Capture the cell that displays the provided text and extract its [x, y] central coordinate. 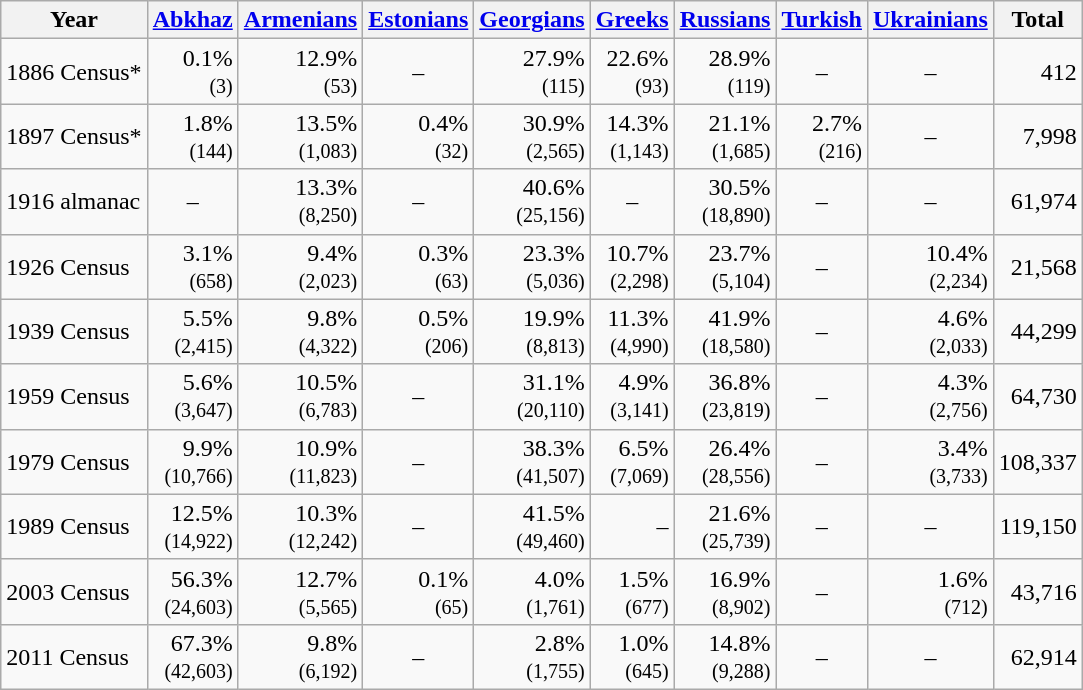
13.5%(1,083) [300, 136]
108,337 [1038, 462]
0.1%(3) [192, 72]
412 [1038, 72]
27.9%(115) [532, 72]
Ukrainians [930, 20]
10.9%(11,823) [300, 462]
1.6%(712) [930, 592]
4.0%(1,761) [532, 592]
67.3%(42,603) [192, 656]
1989 Census [74, 526]
41.9%(18,580) [725, 332]
1979 Census [74, 462]
40.6%(25,156) [532, 202]
2.7%(216) [822, 136]
1916 almanac [74, 202]
4.6%(2,033) [930, 332]
30.5%(18,890) [725, 202]
Georgians [532, 20]
56.3%(24,603) [192, 592]
Abkhaz [192, 20]
9.8%(6,192) [300, 656]
3.4%(3,733) [930, 462]
4.3%(2,756) [930, 396]
9.4%(2,023) [300, 266]
Year [74, 20]
10.3%(12,242) [300, 526]
1.0%(645) [632, 656]
0.3%(63) [418, 266]
4.9%(3,141) [632, 396]
1.8%(144) [192, 136]
12.7%(5,565) [300, 592]
1959 Census [74, 396]
23.3%(5,036) [532, 266]
19.9%(8,813) [532, 332]
Armenians [300, 20]
10.5%(6,783) [300, 396]
36.8%(23,819) [725, 396]
23.7%(5,104) [725, 266]
21.6%(25,739) [725, 526]
31.1%(20,110) [532, 396]
2.8%(1,755) [532, 656]
12.5%(14,922) [192, 526]
Greeks [632, 20]
41.5%(49,460) [532, 526]
30.9%(2,565) [532, 136]
1926 Census [74, 266]
13.3%(8,250) [300, 202]
22.6%(93) [632, 72]
14.8%(9,288) [725, 656]
1.5%(677) [632, 592]
11.3%(4,990) [632, 332]
16.9%(8,902) [725, 592]
5.6%(3,647) [192, 396]
26.4%(28,556) [725, 462]
38.3%(41,507) [532, 462]
5.5%(2,415) [192, 332]
6.5%(7,069) [632, 462]
9.8%(4,322) [300, 332]
119,150 [1038, 526]
2011 Census [74, 656]
10.7%(2,298) [632, 266]
1886 Census* [74, 72]
10.4%(2,234) [930, 266]
43,716 [1038, 592]
12.9%(53) [300, 72]
62,914 [1038, 656]
Total [1038, 20]
61,974 [1038, 202]
9.9%(10,766) [192, 462]
2003 Census [74, 592]
14.3%(1,143) [632, 136]
44,299 [1038, 332]
1939 Census [74, 332]
1897 Census* [74, 136]
21.1%(1,685) [725, 136]
Turkish [822, 20]
21,568 [1038, 266]
Russians [725, 20]
0.1%(65) [418, 592]
28.9%(119) [725, 72]
0.5%(206) [418, 332]
Estonians [418, 20]
64,730 [1038, 396]
7,998 [1038, 136]
0.4%(32) [418, 136]
3.1%(658) [192, 266]
